Return the [x, y] coordinate for the center point of the cell that contains the specified text.  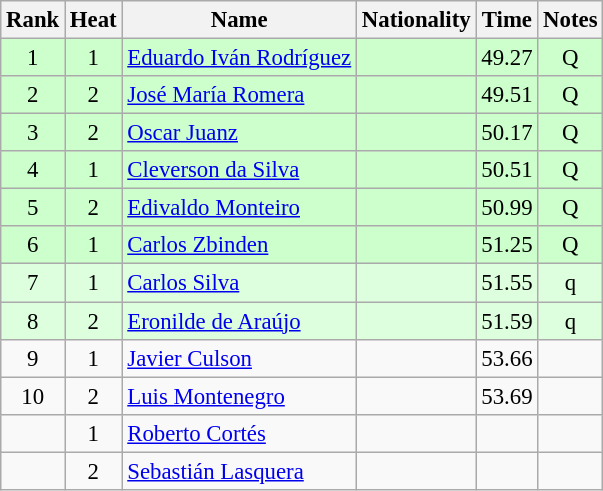
53.66 [507, 358]
8 [33, 321]
53.69 [507, 396]
51.59 [507, 321]
Sebastián Lasquera [240, 471]
Eduardo Iván Rodríguez [240, 58]
51.25 [507, 245]
Cleverson da Silva [240, 170]
Eronilde de Araújo [240, 321]
7 [33, 283]
49.27 [507, 58]
Luis Montenegro [240, 396]
Javier Culson [240, 358]
Name [240, 20]
Time [507, 20]
10 [33, 396]
José María Romera [240, 95]
5 [33, 208]
9 [33, 358]
Heat [94, 20]
Nationality [416, 20]
6 [33, 245]
Edivaldo Monteiro [240, 208]
49.51 [507, 95]
Rank [33, 20]
Oscar Juanz [240, 133]
3 [33, 133]
50.51 [507, 170]
50.99 [507, 208]
Carlos Zbinden [240, 245]
51.55 [507, 283]
Roberto Cortés [240, 433]
Carlos Silva [240, 283]
50.17 [507, 133]
4 [33, 170]
Notes [570, 20]
